Identify which cell holds the provided text, then report its (X, Y) central coordinate. 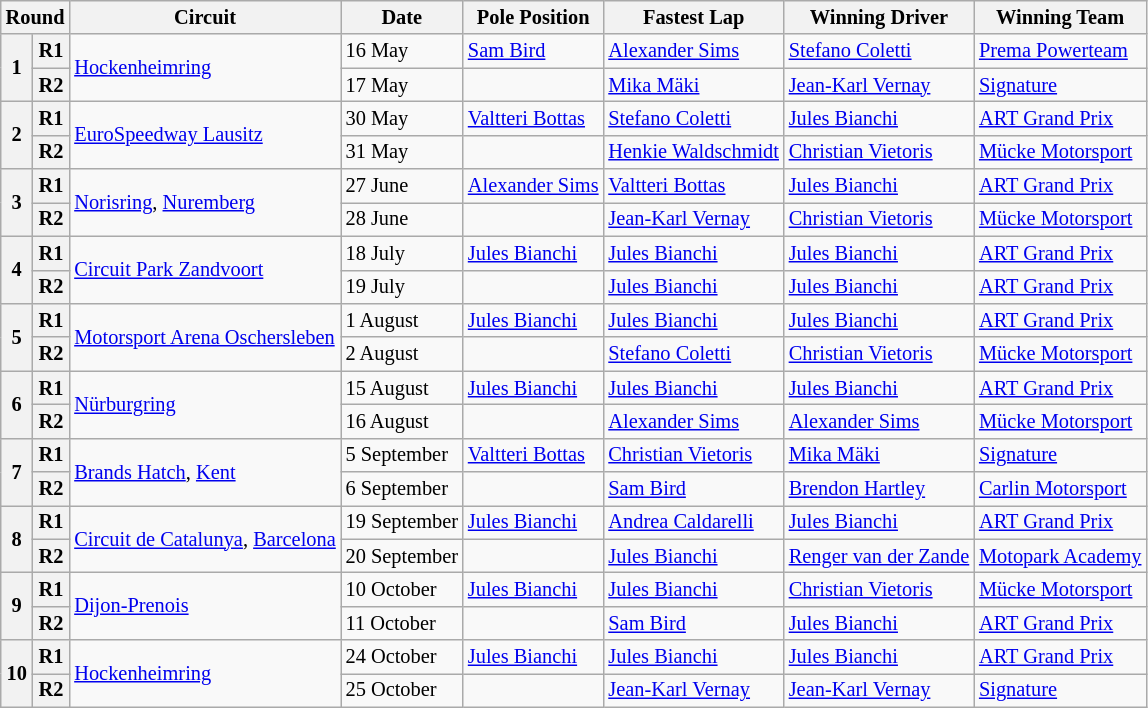
11 October (402, 623)
6 (17, 404)
Norisring, Nuremberg (204, 202)
10 October (402, 589)
1 August (402, 320)
19 July (402, 287)
9 (17, 606)
20 September (402, 556)
Round (36, 17)
18 July (402, 253)
16 August (402, 421)
5 (17, 336)
EuroSpeedway Lausitz (204, 134)
Andrea Caldarelli (693, 522)
Renger van der Zande (879, 556)
24 October (402, 657)
Nürburgring (204, 404)
Winning Driver (879, 17)
Pole Position (533, 17)
31 May (402, 152)
Prema Powerteam (1060, 51)
Fastest Lap (693, 17)
Motopark Academy (1060, 556)
Circuit (204, 17)
7 (17, 472)
5 September (402, 455)
Carlin Motorsport (1060, 489)
19 September (402, 522)
Brands Hatch, Kent (204, 472)
16 May (402, 51)
Henkie Waldschmidt (693, 152)
1 (17, 68)
Circuit Park Zandvoort (204, 270)
6 September (402, 489)
Motorsport Arena Oschersleben (204, 336)
10 (17, 674)
30 May (402, 118)
Winning Team (1060, 17)
15 August (402, 388)
17 May (402, 85)
28 June (402, 219)
Brendon Hartley (879, 489)
Dijon-Prenois (204, 606)
Date (402, 17)
2 (17, 134)
27 June (402, 186)
2 August (402, 354)
8 (17, 538)
4 (17, 270)
25 October (402, 690)
3 (17, 202)
Circuit de Catalunya, Barcelona (204, 538)
